Search for the cell housing the specified text and yield its [X, Y] center coordinate. 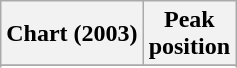
Peakposition [189, 34]
Chart (2003) [72, 34]
